From the cell containing the given text, extract its center point as (X, Y) coordinate. 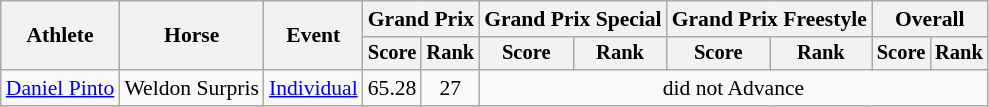
65.28 (392, 88)
Grand Prix (421, 19)
did not Advance (734, 88)
Athlete (60, 36)
Horse (191, 36)
Individual (314, 88)
Overall (930, 19)
27 (450, 88)
Grand Prix Freestyle (770, 19)
Weldon Surpris (191, 88)
Event (314, 36)
Daniel Pinto (60, 88)
Grand Prix Special (573, 19)
